Detect which cell encompasses the target text, then output its (x, y) center coordinate. 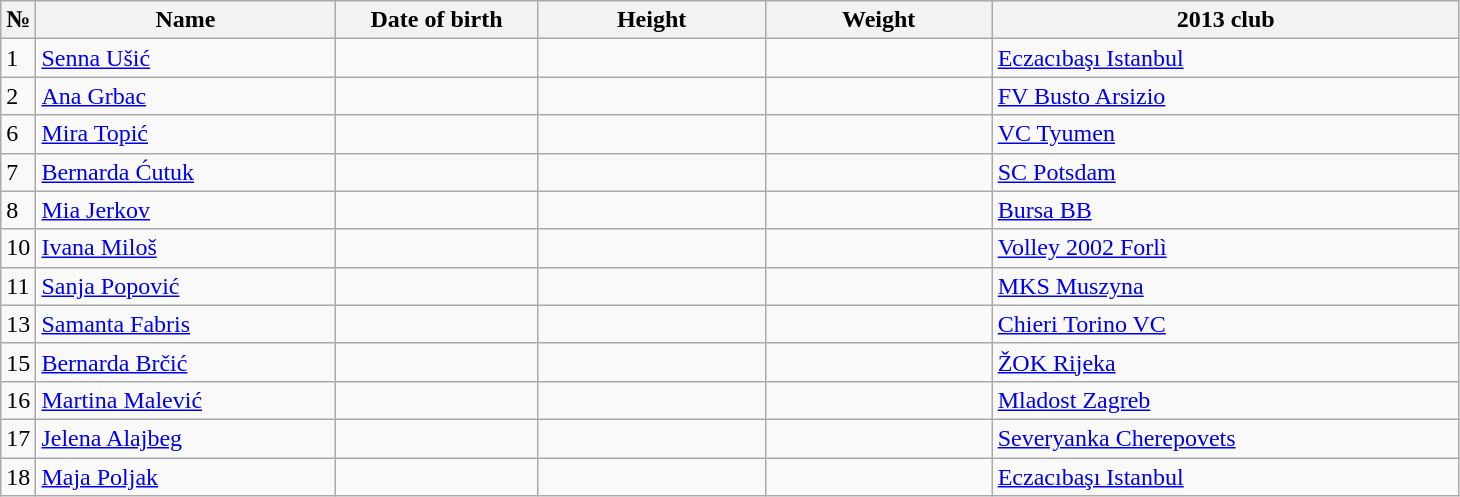
Mladost Zagreb (1226, 400)
SC Potsdam (1226, 172)
№ (18, 20)
7 (18, 172)
11 (18, 286)
1 (18, 58)
Martina Malević (186, 400)
Name (186, 20)
Jelena Alajbeg (186, 438)
16 (18, 400)
2013 club (1226, 20)
VC Tyumen (1226, 134)
13 (18, 324)
15 (18, 362)
18 (18, 477)
ŽOK Rijeka (1226, 362)
Ana Grbac (186, 96)
Mira Topić (186, 134)
FV Busto Arsizio (1226, 96)
Bernarda Brčić (186, 362)
Maja Poljak (186, 477)
Bursa BB (1226, 210)
Sanja Popović (186, 286)
Height (652, 20)
Bernarda Ćutuk (186, 172)
Volley 2002 Forlì (1226, 248)
Ivana Miloš (186, 248)
Severyanka Cherepovets (1226, 438)
2 (18, 96)
Samanta Fabris (186, 324)
6 (18, 134)
MKS Muszyna (1226, 286)
10 (18, 248)
Senna Ušić (186, 58)
Date of birth (436, 20)
8 (18, 210)
Chieri Torino VC (1226, 324)
Mia Jerkov (186, 210)
Weight (878, 20)
17 (18, 438)
